Identify which cell holds the provided text, then report its [X, Y] central coordinate. 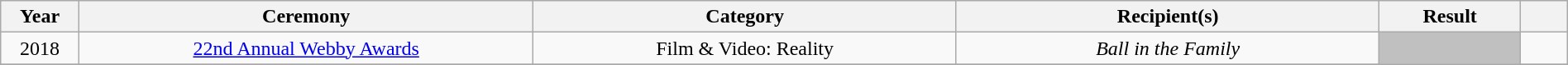
Category [745, 17]
Ceremony [306, 17]
Result [1450, 17]
Film & Video: Reality [745, 48]
Ball in the Family [1168, 48]
Year [40, 17]
22nd Annual Webby Awards [306, 48]
2018 [40, 48]
Recipient(s) [1168, 17]
